Return the (x, y) coordinate for the center point of the cell that contains the specified text.  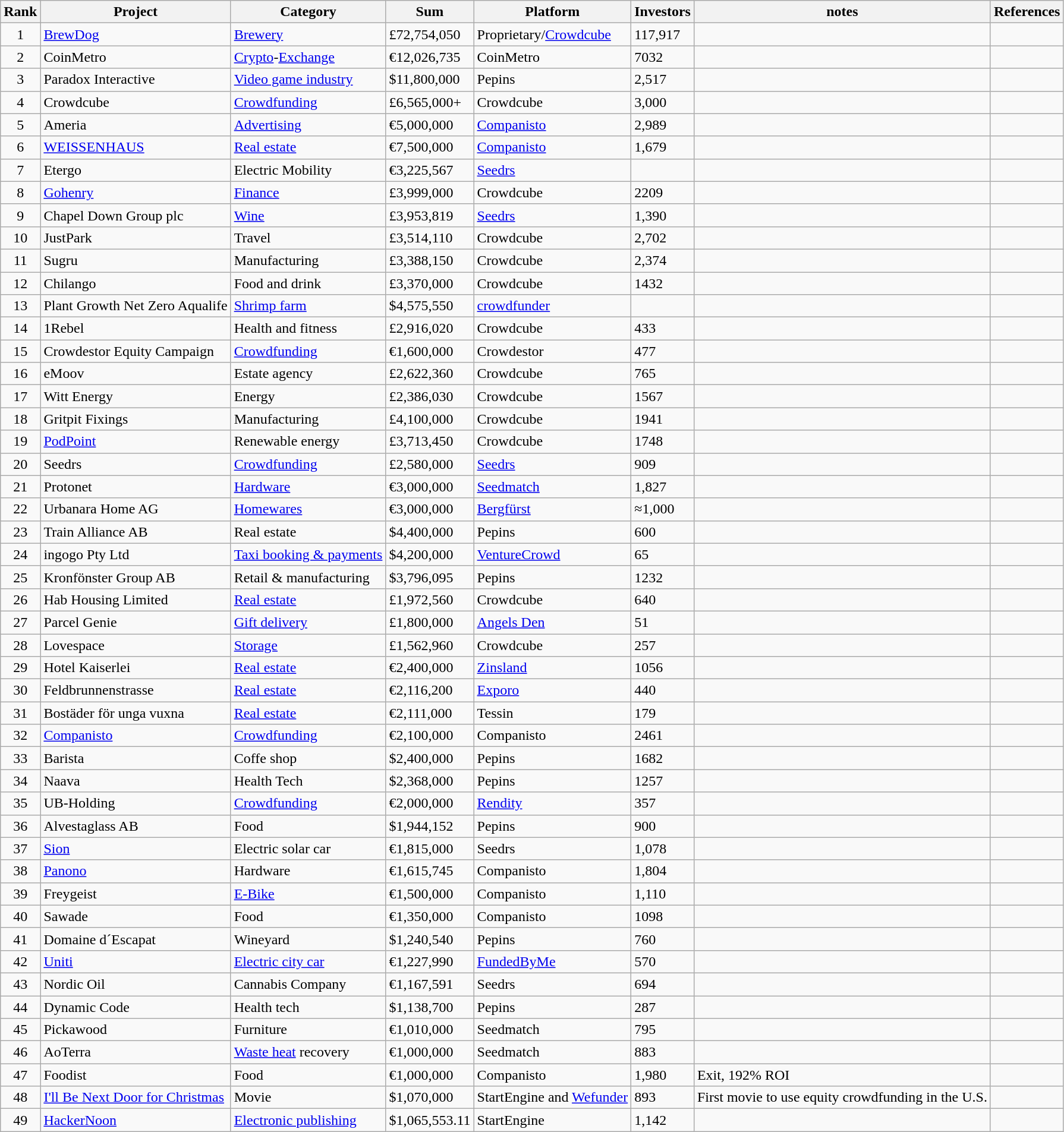
Project (136, 12)
1Rebel (136, 329)
notes (842, 12)
Health Tech (308, 781)
795 (663, 1030)
6 (20, 147)
24 (20, 554)
£1,562,960 (430, 645)
$11,800,000 (430, 80)
$1,070,000 (430, 1098)
27 (20, 622)
1,142 (663, 1120)
Electronic publishing (308, 1120)
2 (20, 57)
4 (20, 102)
Exit, 192% ROI (842, 1075)
Estate agency (308, 374)
Witt Energy (136, 396)
Health and fitness (308, 329)
433 (663, 329)
£2,386,030 (430, 396)
41 (20, 939)
36 (20, 826)
Hotel Kaiserlei (136, 668)
Alvestaglass AB (136, 826)
1567 (663, 396)
39 (20, 894)
€2,116,200 (430, 690)
VentureCrowd (553, 554)
Electric Mobility (308, 170)
570 (663, 961)
Sugru (136, 260)
20 (20, 464)
€1,615,745 (430, 871)
Crowdestor Equity Campaign (136, 351)
StartEngine (553, 1120)
1232 (663, 577)
2461 (663, 736)
Chapel Down Group plc (136, 215)
Sum (430, 12)
I'll Be Next Door for Christmas (136, 1098)
Category (308, 12)
StartEngine and Wefunder (553, 1098)
Wine (308, 215)
$1,065,553.11 (430, 1120)
Barista (136, 758)
Etergo (136, 170)
£3,953,819 (430, 215)
≈1,000 (663, 509)
$4,200,000 (430, 554)
179 (663, 713)
Renewable energy (308, 442)
€1,010,000 (430, 1030)
Movie (308, 1098)
E-Bike (308, 894)
1432 (663, 283)
21 (20, 487)
Coffe shop (308, 758)
5 (20, 125)
2,517 (663, 80)
Kronfönster Group AB (136, 577)
€1,227,990 (430, 961)
$3,796,095 (430, 577)
Angels Den (553, 622)
893 (663, 1098)
Advertising (308, 125)
WEISSENHAUS (136, 147)
30 (20, 690)
28 (20, 645)
Parcel Genie (136, 622)
First movie to use equity crowdfunding in the U.S. (842, 1098)
Tessin (553, 713)
Electric city car (308, 961)
440 (663, 690)
£6,565,000+ (430, 102)
Gohenry (136, 193)
44 (20, 1007)
Train Alliance AB (136, 532)
10 (20, 238)
1941 (663, 419)
46 (20, 1052)
Crowdestor (553, 351)
1,110 (663, 894)
40 (20, 916)
£2,916,020 (430, 329)
1,804 (663, 871)
Shrimp farm (308, 306)
€1,350,000 (430, 916)
694 (663, 984)
8 (20, 193)
15 (20, 351)
€12,026,735 (430, 57)
€7,500,000 (430, 147)
42 (20, 961)
£4,100,000 (430, 419)
49 (20, 1120)
18 (20, 419)
38 (20, 871)
45 (20, 1030)
1 (20, 34)
UB-Holding (136, 803)
Rendity (553, 803)
3,000 (663, 102)
AoTerra (136, 1052)
€2,400,000 (430, 668)
References (1027, 12)
Uniti (136, 961)
22 (20, 509)
909 (663, 464)
HackerNoon (136, 1120)
760 (663, 939)
287 (663, 1007)
640 (663, 600)
Health tech (308, 1007)
17 (20, 396)
£1,800,000 (430, 622)
51 (663, 622)
11 (20, 260)
Urbanara Home AG (136, 509)
43 (20, 984)
1,679 (663, 147)
Wineyard (308, 939)
2209 (663, 193)
€1,815,000 (430, 849)
Storage (308, 645)
29 (20, 668)
Sion (136, 849)
Crypto-Exchange (308, 57)
Homewares (308, 509)
Brewery (308, 34)
2,702 (663, 238)
Gift delivery (308, 622)
Pickawood (136, 1030)
3 (20, 80)
$1,138,700 (430, 1007)
Investors (663, 12)
1,980 (663, 1075)
1,827 (663, 487)
31 (20, 713)
7032 (663, 57)
1,390 (663, 215)
12 (20, 283)
257 (663, 645)
9 (20, 215)
Nordic Oil (136, 984)
€1,600,000 (430, 351)
£3,999,000 (430, 193)
25 (20, 577)
Hab Housing Limited (136, 600)
34 (20, 781)
1,078 (663, 849)
Bergfürst (553, 509)
€3,225,567 (430, 170)
$2,368,000 (430, 781)
FundedByMe (553, 961)
Panono (136, 871)
£2,622,360 (430, 374)
ingogo Pty Ltd (136, 554)
Food and drink (308, 283)
Energy (308, 396)
Travel (308, 238)
Bostäder för unga vuxna (136, 713)
Proprietary/Crowdcube (553, 34)
Protonet (136, 487)
€2,100,000 (430, 736)
48 (20, 1098)
Dynamic Code (136, 1007)
33 (20, 758)
Domaine d´Escapat (136, 939)
Finance (308, 193)
7 (20, 170)
Furniture (308, 1030)
1682 (663, 758)
€1,500,000 (430, 894)
357 (663, 803)
900 (663, 826)
BrewDog (136, 34)
1257 (663, 781)
65 (663, 554)
117,917 (663, 34)
Rank (20, 12)
765 (663, 374)
€1,167,591 (430, 984)
crowdfunder (553, 306)
16 (20, 374)
$1,240,540 (430, 939)
Platform (553, 12)
Gritpit Fixings (136, 419)
Foodist (136, 1075)
35 (20, 803)
£3,713,450 (430, 442)
Retail & manufacturing (308, 577)
477 (663, 351)
£2,580,000 (430, 464)
£3,514,110 (430, 238)
$2,400,000 (430, 758)
£3,388,150 (430, 260)
JustPark (136, 238)
$4,575,550 (430, 306)
€2,111,000 (430, 713)
26 (20, 600)
€2,000,000 (430, 803)
Freygeist (136, 894)
37 (20, 849)
Waste heat recovery (308, 1052)
14 (20, 329)
600 (663, 532)
Feldbrunnenstrasse (136, 690)
23 (20, 532)
Zinsland (553, 668)
883 (663, 1052)
PodPoint (136, 442)
Sawade (136, 916)
32 (20, 736)
Paradox Interactive (136, 80)
Ameria (136, 125)
2,989 (663, 125)
1098 (663, 916)
Chilango (136, 283)
Video game industry (308, 80)
£3,370,000 (430, 283)
19 (20, 442)
eMoov (136, 374)
2,374 (663, 260)
$4,400,000 (430, 532)
47 (20, 1075)
1056 (663, 668)
€5,000,000 (430, 125)
Electric solar car (308, 849)
Taxi booking & payments (308, 554)
Plant Growth Net Zero Aqualife (136, 306)
Exporo (553, 690)
1748 (663, 442)
Lovespace (136, 645)
£1,972,560 (430, 600)
13 (20, 306)
$1,944,152 (430, 826)
Cannabis Company (308, 984)
Naava (136, 781)
£72,754,050 (430, 34)
